For the text-containing cell, return its midpoint in [X, Y] coordinate format. 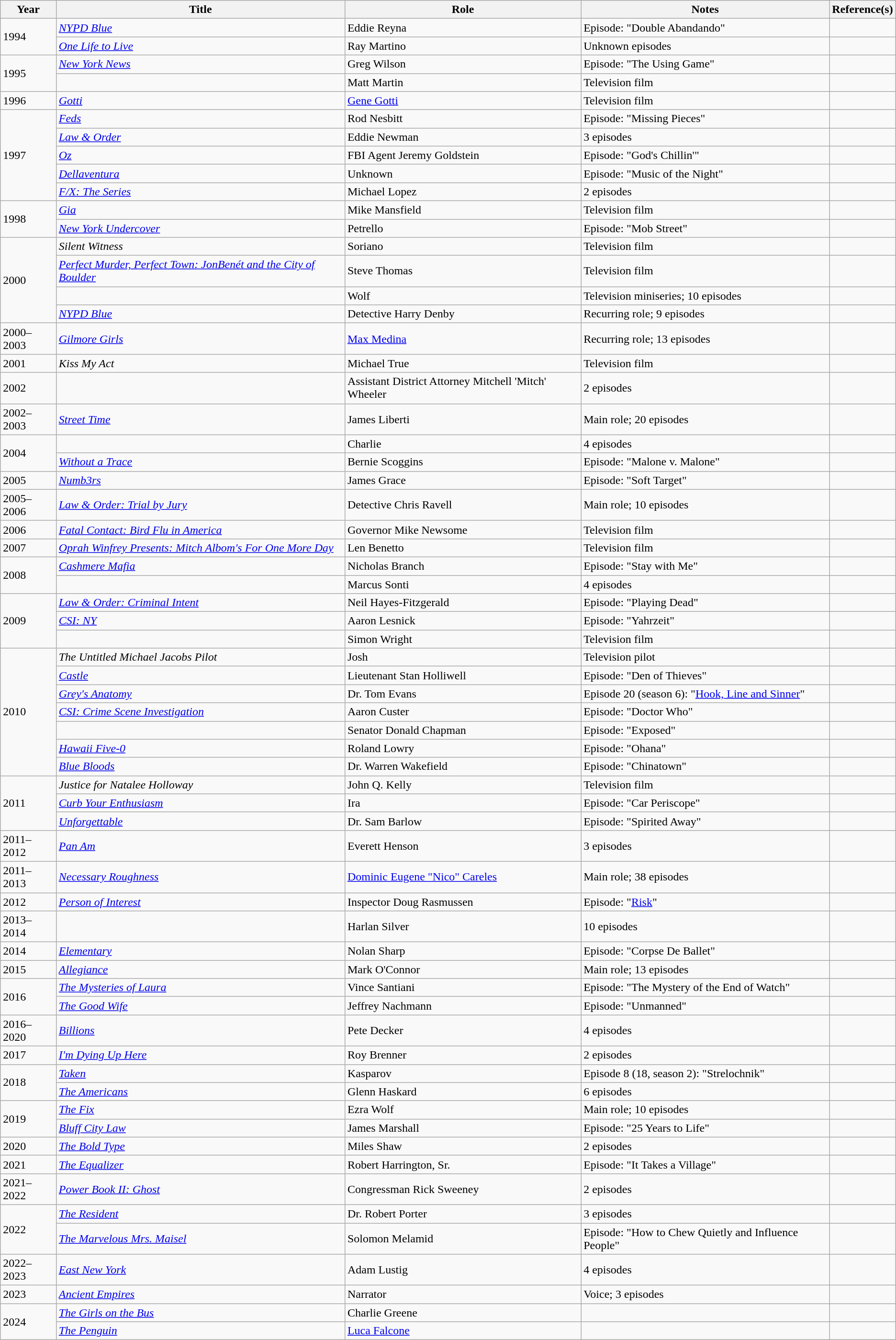
Episode: "It Takes a Village" [706, 1164]
James Marshall [462, 1128]
Max Medina [462, 339]
2007 [28, 548]
1997 [28, 155]
Episode: "Soft Target" [706, 480]
Robert Harrington, Sr. [462, 1164]
Miles Shaw [462, 1146]
2008 [28, 575]
Detective Chris Ravell [462, 505]
2011–2013 [28, 877]
2023 [28, 1295]
Episode: "Doctor Who" [706, 712]
2020 [28, 1146]
Mark O'Connor [462, 969]
Billions [200, 1030]
The Untitled Michael Jacobs Pilot [200, 657]
Numb3rs [200, 480]
Episode: "Malone v. Malone" [706, 462]
Soriano [462, 247]
Dr. Sam Barlow [462, 821]
The Girls on the Bus [200, 1313]
CSI: Crime Scene Investigation [200, 712]
The Americans [200, 1092]
Year [28, 10]
Aaron Custer [462, 712]
Episode: "25 Years to Life" [706, 1128]
Recurring role; 13 episodes [706, 339]
Without a Trace [200, 462]
The Good Wife [200, 1006]
Perfect Murder, Perfect Town: JonBenét and the City of Boulder [200, 271]
Main role; 13 episodes [706, 969]
Josh [462, 657]
2006 [28, 529]
Ira [462, 803]
Dominic Eugene "Nico" Careles [462, 877]
Cashmere Mafia [200, 566]
Taken [200, 1073]
Bernie Scoggins [462, 462]
Petrello [462, 228]
Neil Hayes-Fitzgerald [462, 603]
Unknown [462, 173]
2013–2014 [28, 927]
Eddie Newman [462, 137]
Dr. Tom Evans [462, 694]
Law & Order: Criminal Intent [200, 603]
2009 [28, 621]
Wolf [462, 296]
Gia [200, 210]
CSI: NY [200, 621]
Dellaventura [200, 173]
The Fix [200, 1110]
Episode 8 (18, season 2): "Strelochnik" [706, 1073]
1996 [28, 101]
Gene Gotti [462, 101]
Voice; 3 episodes [706, 1295]
Episode: "Risk" [706, 901]
Marcus Sonti [462, 585]
New York News [200, 64]
2002 [28, 388]
James Liberti [462, 419]
Feds [200, 119]
Title [200, 10]
Episode: "Car Periscope" [706, 803]
Nolan Sharp [462, 951]
Mike Mansfield [462, 210]
Episode: "Unmanned" [706, 1006]
Elementary [200, 951]
Necessary Roughness [200, 877]
1994 [28, 37]
Michael Lopez [462, 191]
Recurring role; 9 episodes [706, 314]
2021–2022 [28, 1189]
Matt Martin [462, 82]
Allegiance [200, 969]
Justice for Natalee Holloway [200, 785]
Narrator [462, 1295]
Senator Donald Chapman [462, 730]
Castle [200, 676]
Episode 20 (season 6): "Hook, Line and Sinner" [706, 694]
Charlie Greene [462, 1313]
Eddie Reyna [462, 28]
Television miniseries; 10 episodes [706, 296]
Oprah Winfrey Presents: Mitch Albom's For One More Day [200, 548]
2014 [28, 951]
Hawaii Five-0 [200, 748]
Lieutenant Stan Holliwell [462, 676]
Vince Santiani [462, 988]
2000–2003 [28, 339]
2010 [28, 712]
10 episodes [706, 927]
Episode: "Stay with Me" [706, 566]
Dr. Warren Wakefield [462, 766]
2021 [28, 1164]
Episode: "Double Abandando" [706, 28]
John Q. Kelly [462, 785]
Law & Order [200, 137]
Aaron Lesnick [462, 621]
Role [462, 10]
Michael True [462, 363]
Simon Wright [462, 639]
Episode: "God's Chillin'" [706, 155]
2004 [28, 453]
2019 [28, 1119]
2022 [28, 1229]
2022–2023 [28, 1270]
1995 [28, 73]
Kasparov [462, 1073]
Reference(s) [862, 10]
The Mysteries of Laura [200, 988]
Blue Bloods [200, 766]
2017 [28, 1055]
2001 [28, 363]
Charlie [462, 444]
2012 [28, 901]
The Bold Type [200, 1146]
2018 [28, 1082]
F/X: The Series [200, 191]
Main role; 20 episodes [706, 419]
Episode: "Exposed" [706, 730]
One Life to Live [200, 46]
James Grace [462, 480]
2011 [28, 803]
Everett Henson [462, 845]
Episode: "The Mystery of the End of Watch" [706, 988]
New York Undercover [200, 228]
2005–2006 [28, 505]
Fatal Contact: Bird Flu in America [200, 529]
Gotti [200, 101]
Unforgettable [200, 821]
Episode: "How to Chew Quietly and Influence People" [706, 1238]
2005 [28, 480]
6 episodes [706, 1092]
Inspector Doug Rasmussen [462, 901]
Episode: "Music of the Night" [706, 173]
2024 [28, 1322]
East New York [200, 1270]
Ancient Empires [200, 1295]
Episode: "Corpse De Ballet" [706, 951]
Adam Lustig [462, 1270]
Episode: "Playing Dead" [706, 603]
Episode: "Yahrzeit" [706, 621]
Ray Martino [462, 46]
Episode: "Spirited Away" [706, 821]
Power Book II: Ghost [200, 1189]
Dr. Robert Porter [462, 1214]
Grey's Anatomy [200, 694]
The Resident [200, 1214]
FBI Agent Jeremy Goldstein [462, 155]
1998 [28, 219]
Roland Lowry [462, 748]
Episode: "The Using Game" [706, 64]
Ezra Wolf [462, 1110]
The Equalizer [200, 1164]
Person of Interest [200, 901]
2016–2020 [28, 1030]
Jeffrey Nachmann [462, 1006]
Unknown episodes [706, 46]
Gilmore Girls [200, 339]
Luca Falcone [462, 1331]
The Penguin [200, 1331]
2016 [28, 997]
Glenn Haskard [462, 1092]
Episode: "Mob Street" [706, 228]
Kiss My Act [200, 363]
2011–2012 [28, 845]
Street Time [200, 419]
Episode: "Chinatown" [706, 766]
Roy Brenner [462, 1055]
Television pilot [706, 657]
I'm Dying Up Here [200, 1055]
Nicholas Branch [462, 566]
Episode: "Den of Thieves" [706, 676]
Governor Mike Newsome [462, 529]
Steve Thomas [462, 271]
The Marvelous Mrs. Maisel [200, 1238]
Congressman Rick Sweeney [462, 1189]
Rod Nesbitt [462, 119]
Pan Am [200, 845]
Solomon Melamid [462, 1238]
Notes [706, 10]
Silent Witness [200, 247]
Detective Harry Denby [462, 314]
Harlan Silver [462, 927]
Law & Order: Trial by Jury [200, 505]
Assistant District Attorney Mitchell 'Mitch' Wheeler [462, 388]
Episode: "Ohana" [706, 748]
Main role; 38 episodes [706, 877]
Episode: "Missing Pieces" [706, 119]
2002–2003 [28, 419]
Greg Wilson [462, 64]
Len Benetto [462, 548]
Oz [200, 155]
Curb Your Enthusiasm [200, 803]
2015 [28, 969]
2000 [28, 281]
Pete Decker [462, 1030]
Bluff City Law [200, 1128]
